For the text-containing cell, return its midpoint in (x, y) coordinate format. 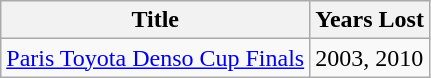
2003, 2010 (370, 58)
Years Lost (370, 20)
Paris Toyota Denso Cup Finals (156, 58)
Title (156, 20)
